Scan for the cell matching the given text and deliver its (X, Y) coordinate at center. 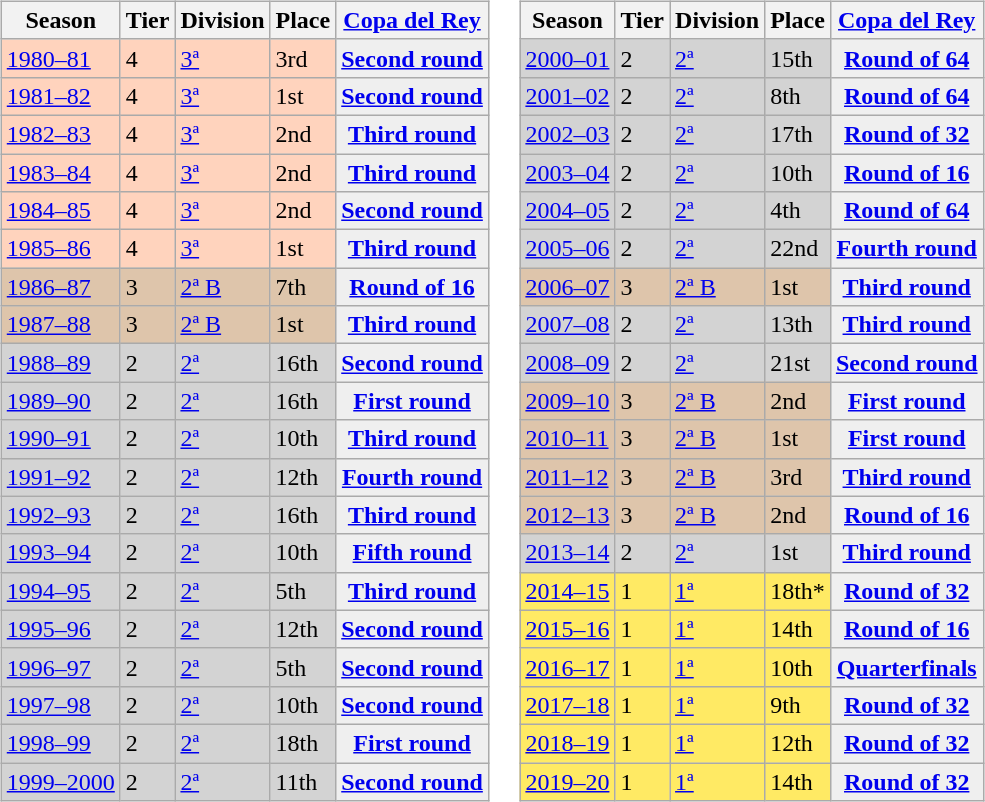
17th (798, 134)
22nd (798, 249)
Quarterfinals (906, 667)
2000–01 (568, 58)
21st (798, 363)
7th (303, 287)
2007–08 (568, 325)
18th* (798, 591)
1982–83 (60, 134)
1998–99 (60, 743)
18th (303, 743)
2002–03 (568, 134)
1985–86 (60, 249)
1991–92 (60, 477)
8th (798, 96)
2017–18 (568, 705)
1996–97 (60, 667)
2008–09 (568, 363)
9th (798, 705)
1999–2000 (60, 781)
2014–15 (568, 591)
1986–87 (60, 287)
2019–20 (568, 781)
1981–82 (60, 96)
2015–16 (568, 629)
2016–17 (568, 667)
Fifth round (412, 553)
2012–13 (568, 515)
2009–10 (568, 401)
4th (798, 211)
2018–19 (568, 743)
2013–14 (568, 553)
2011–12 (568, 477)
13th (798, 325)
1983–84 (60, 173)
1990–91 (60, 439)
1988–89 (60, 363)
1992–93 (60, 515)
1997–98 (60, 705)
2004–05 (568, 211)
1989–90 (60, 401)
2001–02 (568, 96)
1994–95 (60, 591)
2005–06 (568, 249)
1984–85 (60, 211)
15th (798, 58)
1995–96 (60, 629)
2003–04 (568, 173)
1993–94 (60, 553)
1980–81 (60, 58)
2006–07 (568, 287)
11th (303, 781)
2010–11 (568, 439)
1987–88 (60, 325)
